Output the [X, Y] coordinate of the center of the cell containing the given text.  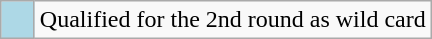
Qualified for the 2nd round as wild card [232, 20]
